For the text-containing cell, return its midpoint in (x, y) coordinate format. 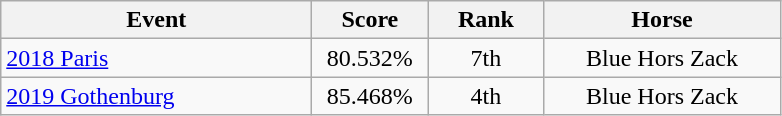
Rank (486, 20)
Event (156, 20)
Horse (662, 20)
80.532% (370, 58)
7th (486, 58)
2019 Gothenburg (156, 96)
4th (486, 96)
Score (370, 20)
85.468% (370, 96)
2018 Paris (156, 58)
